Extract the (X, Y) coordinate from the center of the cell holding the provided text.  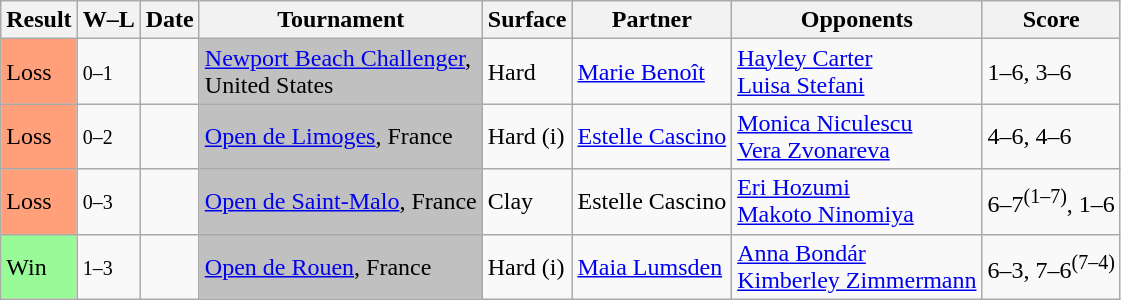
0–1 (108, 72)
W–L (108, 20)
Result (39, 20)
Partner (652, 20)
Anna Bondár Kimberley Zimmermann (857, 266)
Open de Rouen, France (340, 266)
Clay (527, 202)
0–3 (108, 202)
Maia Lumsden (652, 266)
0–2 (108, 136)
4–6, 4–6 (1051, 136)
Hard (527, 72)
Open de Limoges, France (340, 136)
1–6, 3–6 (1051, 72)
6–7(1–7), 1–6 (1051, 202)
Surface (527, 20)
Eri Hozumi Makoto Ninomiya (857, 202)
Win (39, 266)
Opponents (857, 20)
Score (1051, 20)
Tournament (340, 20)
Hayley Carter Luisa Stefani (857, 72)
Marie Benoît (652, 72)
6–3, 7–6(7–4) (1051, 266)
1–3 (108, 266)
Monica Niculescu Vera Zvonareva (857, 136)
Open de Saint-Malo, France (340, 202)
Newport Beach Challenger, United States (340, 72)
Date (170, 20)
